Determine the [X, Y] coordinate at the center of the cell enclosing the given text.  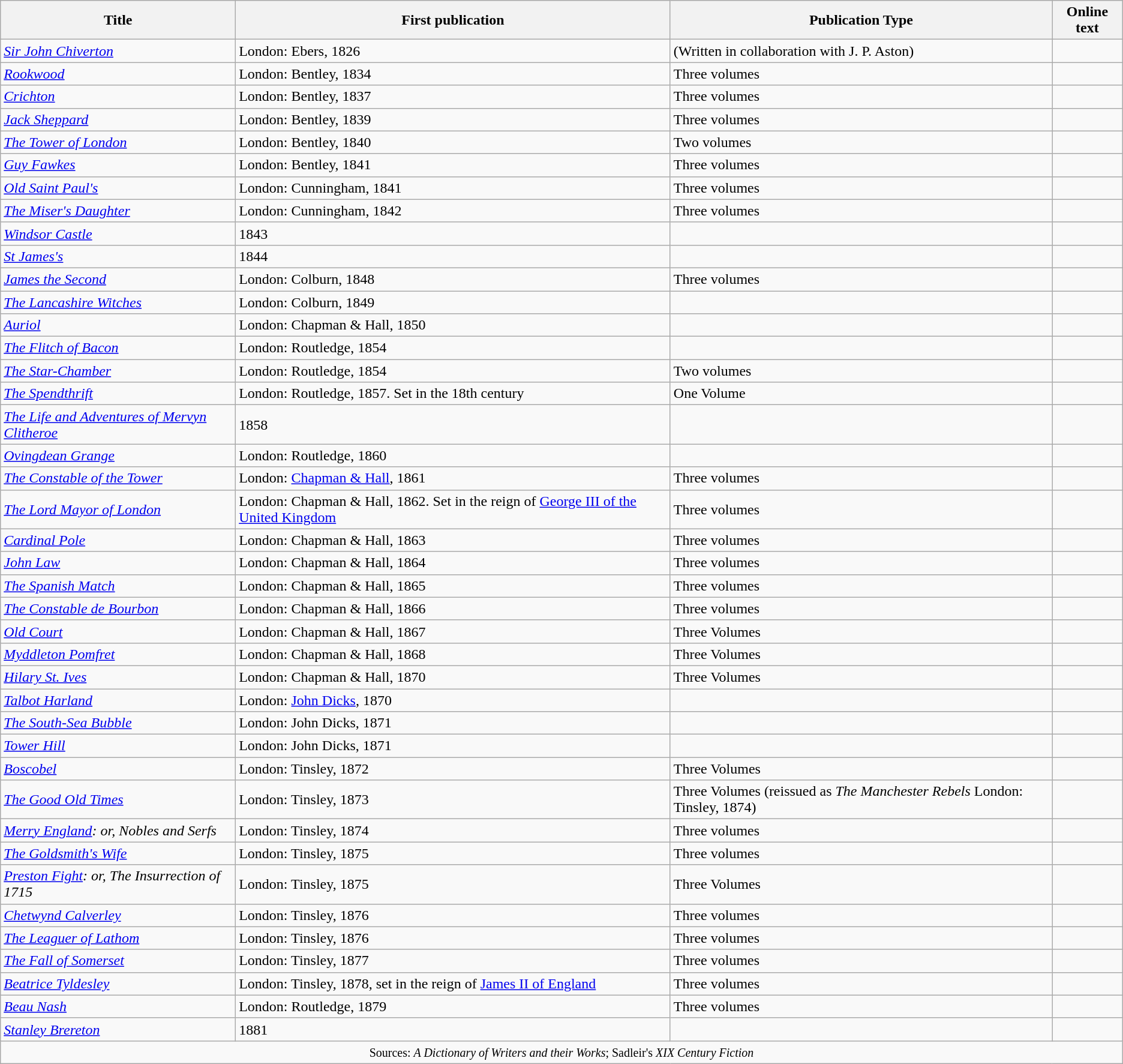
Auriol [118, 325]
London: Colburn, 1848 [454, 279]
Preston Fight: or, The Insurrection of 1715 [118, 885]
Myddleton Pomfret [118, 654]
Old Court [118, 631]
London: Chapman & Hall, 1867 [454, 631]
Ovingdean Grange [118, 455]
London: John Dicks, 1870 [454, 700]
The Lancashire Witches [118, 302]
London: Bentley, 1839 [454, 119]
The Fall of Somerset [118, 961]
St James's [118, 256]
John Law [118, 563]
The Lord Mayor of London [118, 509]
London: Tinsley, 1874 [454, 831]
Rookwood [118, 74]
Sources: A Dictionary of Writers and their Works; Sadleir's XIX Century Fiction [561, 1052]
The Constable de Bourbon [118, 609]
1881 [454, 1029]
London: Colburn, 1849 [454, 302]
Old Saint Paul's [118, 188]
London: Chapman & Hall, 1868 [454, 654]
London: Chapman & Hall, 1866 [454, 609]
London: Chapman & Hall, 1870 [454, 677]
London: Chapman & Hall, 1861 [454, 478]
The Miser's Daughter [118, 211]
London: Ebers, 1826 [454, 51]
London: Bentley, 1837 [454, 97]
Title [118, 20]
Boscobel [118, 769]
1858 [454, 425]
One Volume [861, 394]
Online text [1088, 20]
London: Cunningham, 1842 [454, 211]
Beatrice Tyldesley [118, 984]
Windsor Castle [118, 233]
Three Volumes (reissued as The Manchester Rebels London: Tinsley, 1874) [861, 799]
Sir John Chiverton [118, 51]
London: Tinsley, 1872 [454, 769]
London: Chapman & Hall, 1862. Set in the reign of George III of the United Kingdom [454, 509]
London: Bentley, 1841 [454, 165]
Crichton [118, 97]
The Flitch of Bacon [118, 348]
London: Chapman & Hall, 1865 [454, 586]
London: Cunningham, 1841 [454, 188]
London: Routledge, 1857. Set in the 18th century [454, 394]
The Goldsmith's Wife [118, 853]
The Good Old Times [118, 799]
James the Second [118, 279]
Tower Hill [118, 746]
The Spanish Match [118, 586]
The Constable of the Tower [118, 478]
London: Chapman & Hall, 1863 [454, 540]
Guy Fawkes [118, 165]
Beau Nash [118, 1006]
1843 [454, 233]
The Spendthrift [118, 394]
Hilary St. Ives [118, 677]
London: Bentley, 1840 [454, 142]
London: Tinsley, 1878, set in the reign of James II of England [454, 984]
London: Chapman & Hall, 1850 [454, 325]
The South-Sea Bubble [118, 723]
London: Tinsley, 1877 [454, 961]
The Star-Chamber [118, 371]
London: Routledge, 1879 [454, 1006]
Merry England: or, Nobles and Serfs [118, 831]
1844 [454, 256]
(Written in collaboration with J. P. Aston) [861, 51]
Talbot Harland [118, 700]
Jack Sheppard [118, 119]
The Life and Adventures of Mervyn Clitheroe [118, 425]
London: Chapman & Hall, 1864 [454, 563]
Publication Type [861, 20]
The Leaguer of Lathom [118, 938]
London: Routledge, 1860 [454, 455]
The Tower of London [118, 142]
London: Tinsley, 1873 [454, 799]
London: Bentley, 1834 [454, 74]
Cardinal Pole [118, 540]
First publication [454, 20]
Chetwynd Calverley [118, 915]
Stanley Brereton [118, 1029]
